Output the [x, y] coordinate of the center of the cell containing the given text.  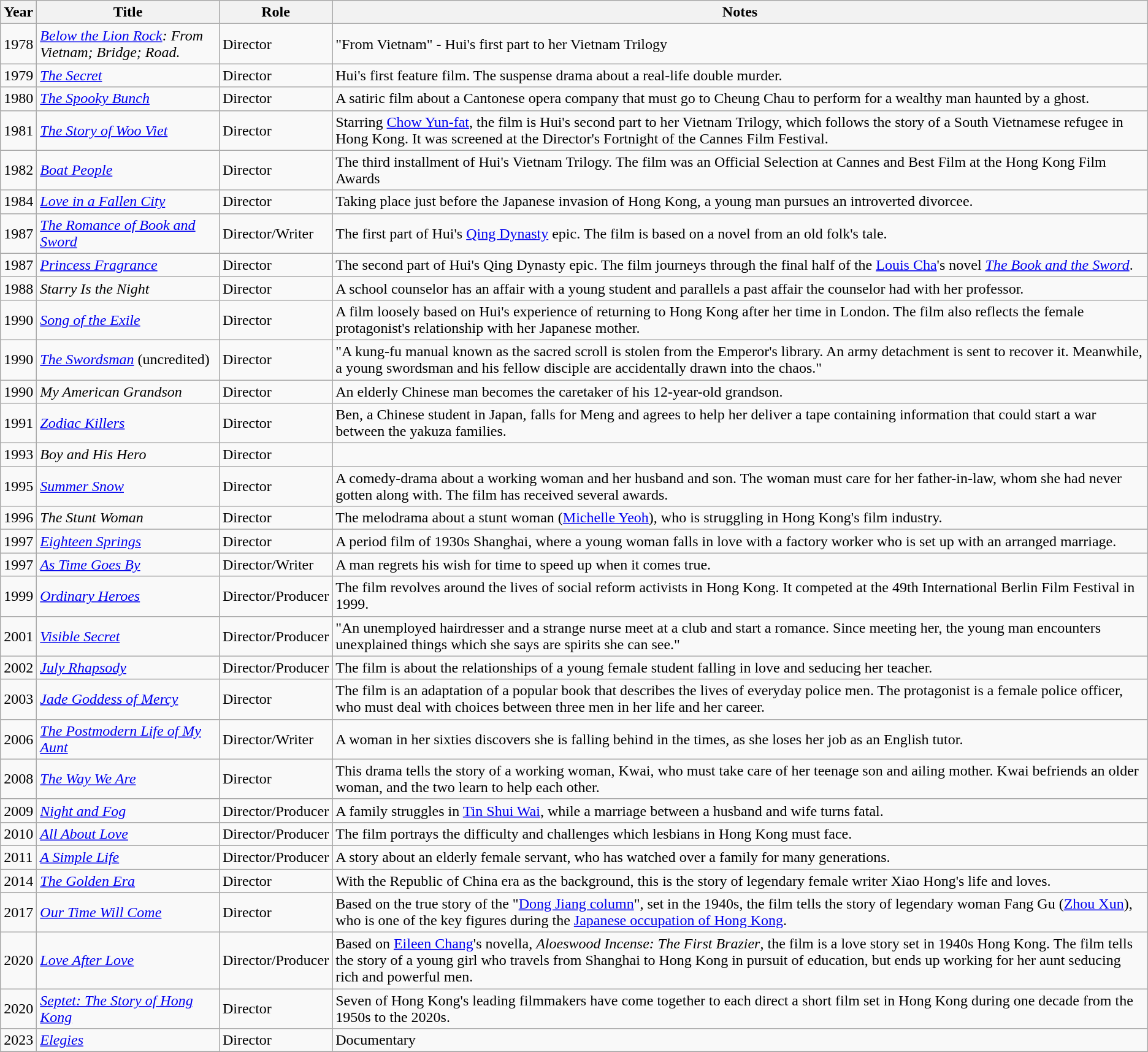
1991 [18, 423]
1988 [18, 288]
Love After Love [128, 961]
A school counselor has an affair with a young student and parallels a past affair the counselor had with her professor. [740, 288]
Summer Snow [128, 487]
Princess Fragrance [128, 265]
Boy and His Hero [128, 455]
July Rhapsody [128, 668]
Notes [740, 12]
1995 [18, 487]
Elegies [128, 1040]
The Romance of Book and Sword [128, 233]
Documentary [740, 1040]
The Stunt Woman [128, 518]
1980 [18, 99]
The Spooky Bunch [128, 99]
Night and Fog [128, 810]
Song of the Exile [128, 320]
Jade Goddess of Mercy [128, 699]
2001 [18, 636]
Ordinary Heroes [128, 596]
The film is about the relationships of a young female student falling in love and seducing her teacher. [740, 668]
2002 [18, 668]
My American Grandson [128, 392]
2011 [18, 857]
1993 [18, 455]
A Simple Life [128, 857]
2006 [18, 739]
The Postmodern Life of My Aunt [128, 739]
Zodiac Killers [128, 423]
A story about an elderly female servant, who has watched over a family for many generations. [740, 857]
As Time Goes By [128, 565]
Below the Lion Rock: From Vietnam; Bridge; Road. [128, 44]
A woman in her sixties discovers she is falling behind in the times, as she loses her job as an English tutor. [740, 739]
"From Vietnam" - Hui's first part to her Vietnam Trilogy [740, 44]
Title [128, 12]
With the Republic of China era as the background, this is the story of legendary female writer Xiao Hong's life and loves. [740, 881]
Taking place just before the Japanese invasion of Hong Kong, a young man pursues an introverted divorcee. [740, 202]
Boat People [128, 170]
A family struggles in Tin Shui Wai, while a marriage between a husband and wife turns fatal. [740, 810]
2014 [18, 881]
Septet: The Story of Hong Kong [128, 1009]
2009 [18, 810]
A satiric film about a Cantonese opera company that must go to Cheung Chau to perform for a wealthy man haunted by a ghost. [740, 99]
All About Love [128, 834]
Our Time Will Come [128, 912]
1981 [18, 130]
The Golden Era [128, 881]
2010 [18, 834]
Love in a Fallen City [128, 202]
1978 [18, 44]
1984 [18, 202]
The Story of Woo Viet [128, 130]
2003 [18, 699]
1999 [18, 596]
A man regrets his wish for time to speed up when it comes true. [740, 565]
Starry Is the Night [128, 288]
The third installment of Hui's Vietnam Trilogy. The film was an Official Selection at Cannes and Best Film at the Hong Kong Film Awards [740, 170]
1996 [18, 518]
An elderly Chinese man becomes the caretaker of his 12-year-old grandson. [740, 392]
The film portrays the difficulty and challenges which lesbians in Hong Kong must face. [740, 834]
Year [18, 12]
The second part of Hui's Qing Dynasty epic. The film journeys through the final half of the Louis Cha's novel The Book and the Sword. [740, 265]
The film revolves around the lives of social reform activists in Hong Kong. It competed at the 49th International Berlin Film Festival in 1999. [740, 596]
The Way We Are [128, 779]
1982 [18, 170]
The first part of Hui's Qing Dynasty epic. The film is based on a novel from an old folk's tale. [740, 233]
1979 [18, 75]
2023 [18, 1040]
A period film of 1930s Shanghai, where a young woman falls in love with a factory worker who is set up with an arranged marriage. [740, 541]
2017 [18, 912]
Hui's first feature film. The suspense drama about a real-life double murder. [740, 75]
The melodrama about a stunt woman (Michelle Yeoh), who is struggling in Hong Kong's film industry. [740, 518]
2008 [18, 779]
The Secret [128, 75]
Role [275, 12]
The Swordsman (uncredited) [128, 359]
Visible Secret [128, 636]
Eighteen Springs [128, 541]
